Capture the cell that displays the provided text and extract its [X, Y] central coordinate. 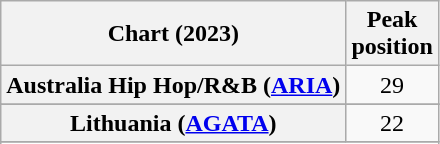
Peakposition [392, 34]
Chart (2023) [174, 34]
29 [392, 85]
Australia Hip Hop/R&B (ARIA) [174, 85]
22 [392, 123]
Lithuania (AGATA) [174, 123]
